Scan for the cell matching the given text and deliver its (x, y) coordinate at center. 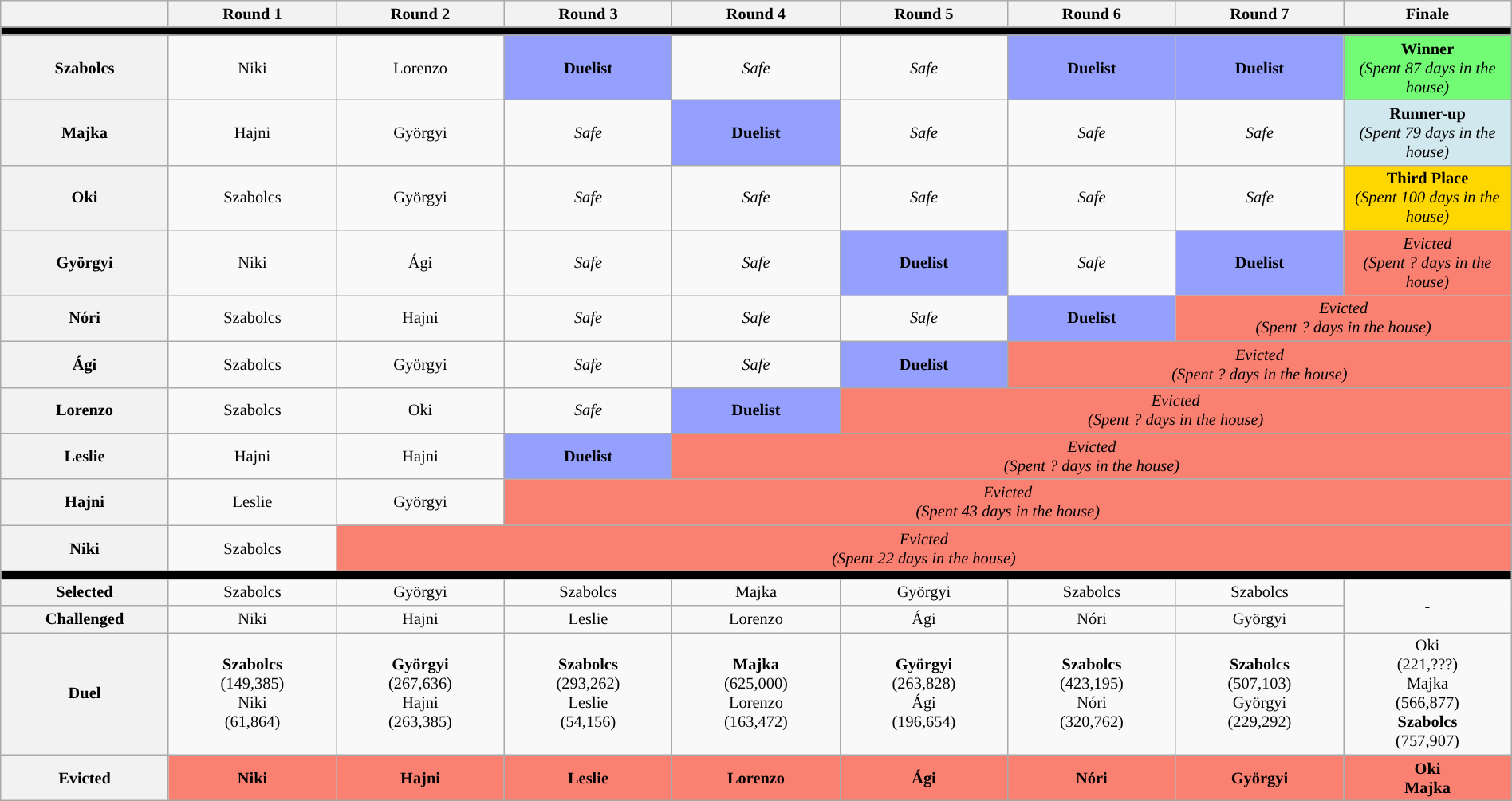
Round 4 (756, 14)
Evicted(Spent 43 days in the house) (1008, 502)
Györgyi(263,828)Ági(196,654) (923, 693)
Round 7 (1259, 14)
Runner-up(Spent 79 days in the house) (1427, 132)
Round 1 (252, 14)
Szabolcs(507,103)Györgyi(229,292) (1259, 693)
Round 2 (420, 14)
Evicted(Spent 22 days in the house) (924, 548)
Round 5 (923, 14)
Györgyi(267,636)Hajni(263,385) (420, 693)
Third Place(Spent 100 days in the house) (1427, 198)
Majka(625,000)Lorenzo(163,472) (756, 693)
Selected (85, 592)
- (1427, 606)
OkiMajka (1427, 778)
Oki(221,???)Majka(566,877)Szabolcs(757,907) (1427, 693)
Winner(Spent 87 days in the house) (1427, 68)
Szabolcs(293,262)Leslie(54,156) (588, 693)
Challenged (85, 619)
Duel (85, 693)
Evicted (85, 778)
Szabolcs(423,195)Nóri(320,762) (1092, 693)
Finale (1427, 14)
Round 6 (1092, 14)
Szabolcs(149,385)Niki(61,864) (252, 693)
Round 3 (588, 14)
